Determine the [x, y] coordinate at the center of the cell enclosing the given text.  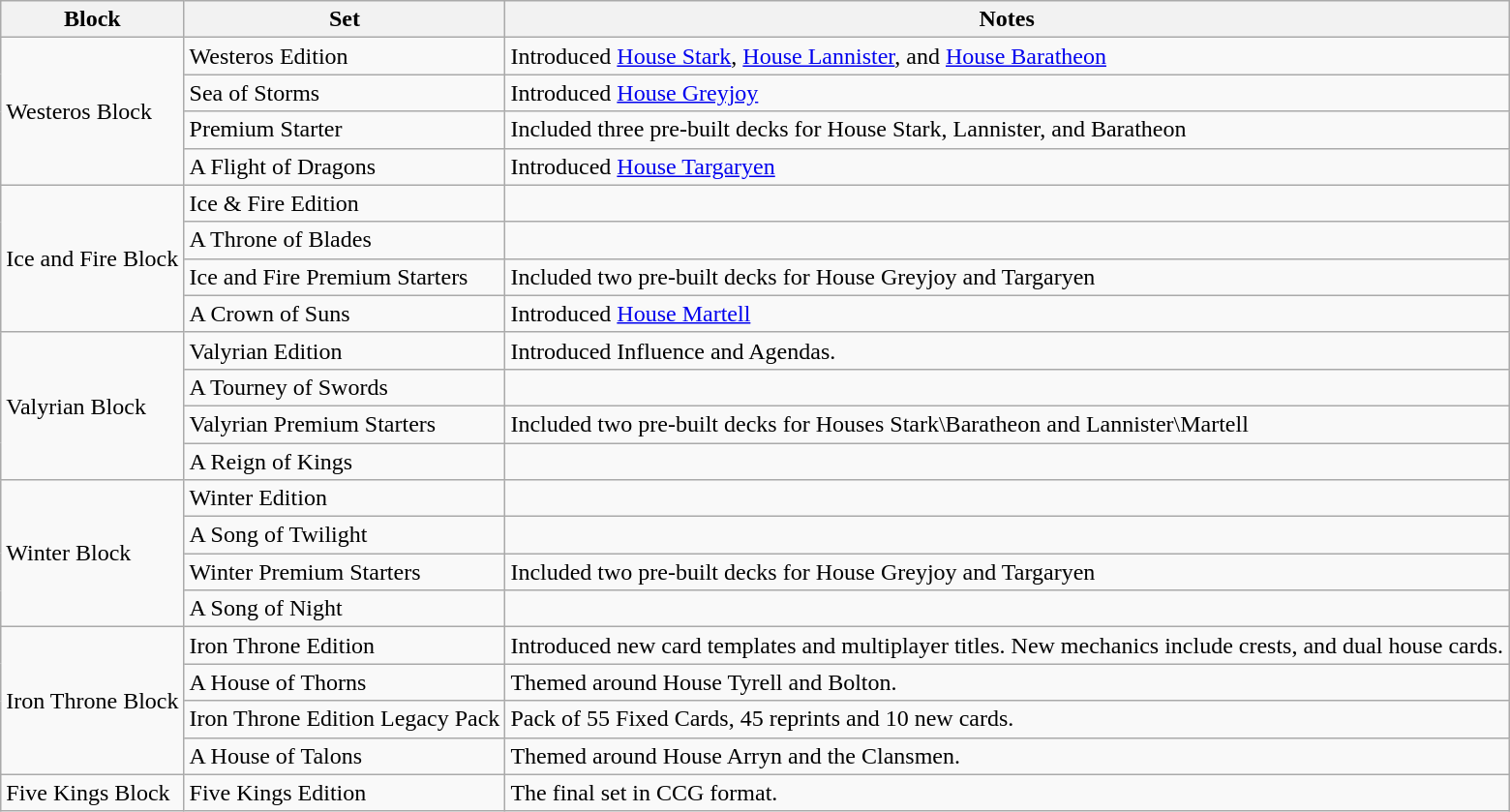
Five Kings Edition [345, 793]
Introduced House Targaryen [1007, 166]
Notes [1007, 19]
The final set in CCG format. [1007, 793]
Set [345, 19]
Iron Throne Block [93, 701]
Five Kings Block [93, 793]
Iron Throne Edition [345, 646]
Westeros Edition [345, 56]
Iron Throne Edition Legacy Pack [345, 719]
Block [93, 19]
Included two pre-built decks for Houses Stark\Baratheon and Lannister\Martell [1007, 424]
A Song of Twilight [345, 535]
Valyrian Block [93, 406]
Introduced House Stark, House Lannister, and House Baratheon [1007, 56]
A Crown of Suns [345, 314]
Introduced House Martell [1007, 314]
Introduced new card templates and multiplayer titles. New mechanics include crests, and dual house cards. [1007, 646]
Ice and Fire Premium Starters [345, 277]
A Flight of Dragons [345, 166]
Valyrian Edition [345, 350]
Ice & Fire Edition [345, 203]
Westeros Block [93, 111]
Included three pre-built decks for House Stark, Lannister, and Baratheon [1007, 130]
Winter Premium Starters [345, 572]
Introduced Influence and Agendas. [1007, 350]
Themed around House Arryn and the Clansmen. [1007, 756]
A Song of Night [345, 609]
Winter Edition [345, 498]
A House of Thorns [345, 682]
A House of Talons [345, 756]
A Reign of Kings [345, 462]
Winter Block [93, 554]
Sea of Storms [345, 93]
Pack of 55 Fixed Cards, 45 reprints and 10 new cards. [1007, 719]
Themed around House Tyrell and Bolton. [1007, 682]
A Throne of Blades [345, 240]
Valyrian Premium Starters [345, 424]
Ice and Fire Block [93, 258]
Introduced House Greyjoy [1007, 93]
Premium Starter [345, 130]
A Tourney of Swords [345, 387]
